Return the (X, Y) coordinate for the center point of the cell that contains the specified text.  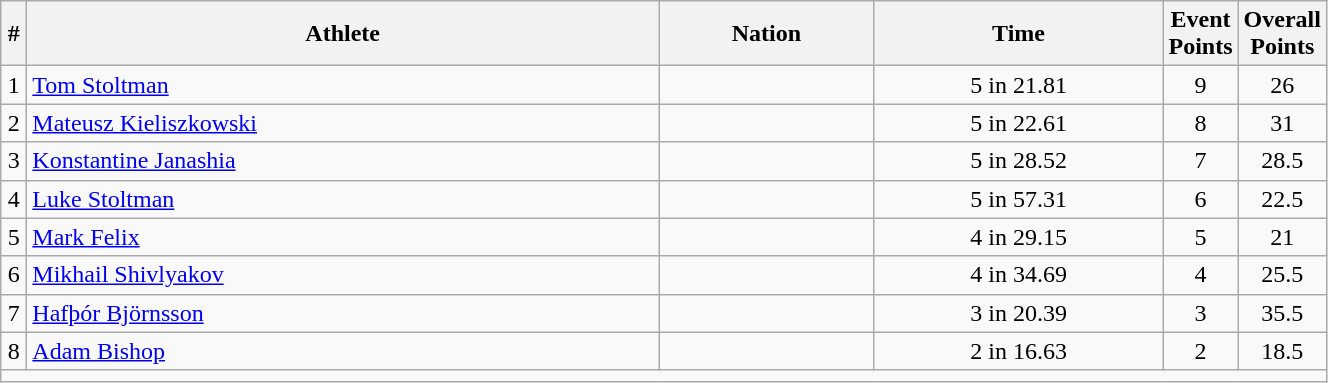
31 (1282, 123)
4 in 34.69 (1018, 275)
18.5 (1282, 351)
5 in 21.81 (1018, 85)
Adam Bishop (343, 351)
5 in 28.52 (1018, 161)
21 (1282, 237)
Mateusz Kieliszkowski (343, 123)
Tom Stoltman (343, 85)
# (14, 34)
2 in 16.63 (1018, 351)
4 in 29.15 (1018, 237)
5 in 22.61 (1018, 123)
Mark Felix (343, 237)
Time (1018, 34)
22.5 (1282, 199)
9 (1200, 85)
1 (14, 85)
3 in 20.39 (1018, 313)
25.5 (1282, 275)
Nation (767, 34)
26 (1282, 85)
Konstantine Janashia (343, 161)
Mikhail Shivlyakov (343, 275)
Luke Stoltman (343, 199)
28.5 (1282, 161)
5 in 57.31 (1018, 199)
Hafþór Björnsson (343, 313)
Overall Points (1282, 34)
Athlete (343, 34)
35.5 (1282, 313)
Event Points (1200, 34)
